Provide the [x, y] coordinate of the cell's center where the given text is located.  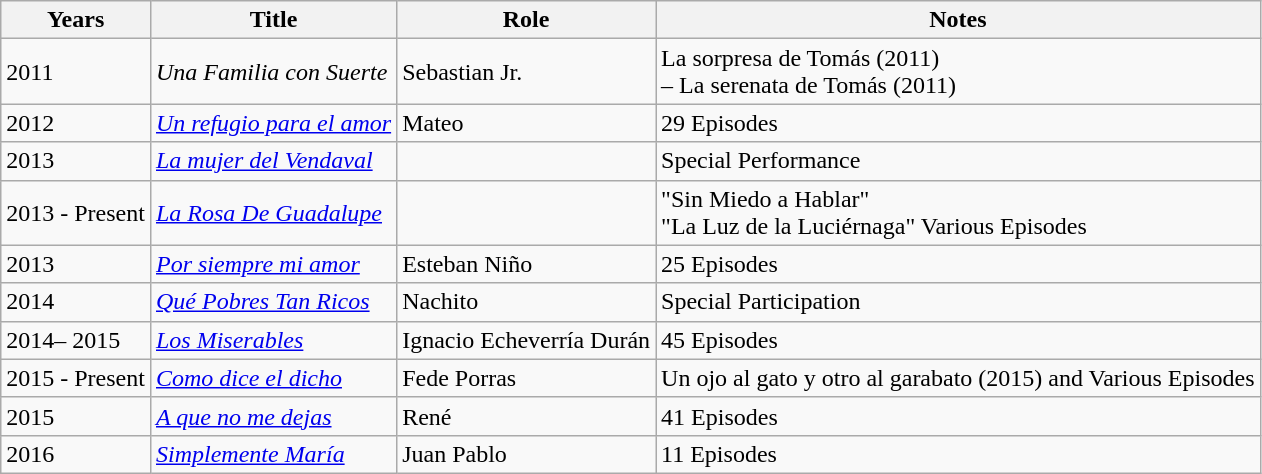
11 Episodes [958, 454]
"Sin Miedo a Hablar""La Luz de la Luciérnaga" Various Episodes [958, 212]
Special Participation [958, 302]
Simplemente María [273, 454]
2015 - Present [76, 378]
Juan Pablo [526, 454]
René [526, 416]
Title [273, 20]
2014– 2015 [76, 340]
2012 [76, 123]
La sorpresa de Tomás (2011)– La serenata de Tomás (2011) [958, 72]
Mateo [526, 123]
2013 - Present [76, 212]
Un ojo al gato y otro al garabato (2015) and Various Episodes [958, 378]
2014 [76, 302]
Esteban Niño [526, 264]
Nachito [526, 302]
Una Familia con Suerte [273, 72]
2015 [76, 416]
Ignacio Echeverría Durán [526, 340]
La Rosa De Guadalupe [273, 212]
Qué Pobres Tan Ricos [273, 302]
Por siempre mi amor [273, 264]
45 Episodes [958, 340]
Years [76, 20]
Como dice el dicho [273, 378]
2016 [76, 454]
41 Episodes [958, 416]
Special Performance [958, 161]
A que no me dejas [273, 416]
Los Miserables [273, 340]
Notes [958, 20]
Un refugio para el amor [273, 123]
La mujer del Vendaval [273, 161]
2011 [76, 72]
29 Episodes [958, 123]
Sebastian Jr. [526, 72]
Fede Porras [526, 378]
Role [526, 20]
25 Episodes [958, 264]
